Extract the (x, y) coordinate from the center of the cell holding the provided text.  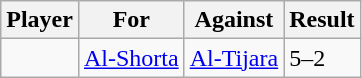
Player (40, 20)
5–2 (322, 58)
Al-Tijara (234, 58)
Against (234, 20)
For (131, 20)
Result (322, 20)
Al-Shorta (131, 58)
